Determine the [x, y] coordinate at the center of the cell enclosing the given text.  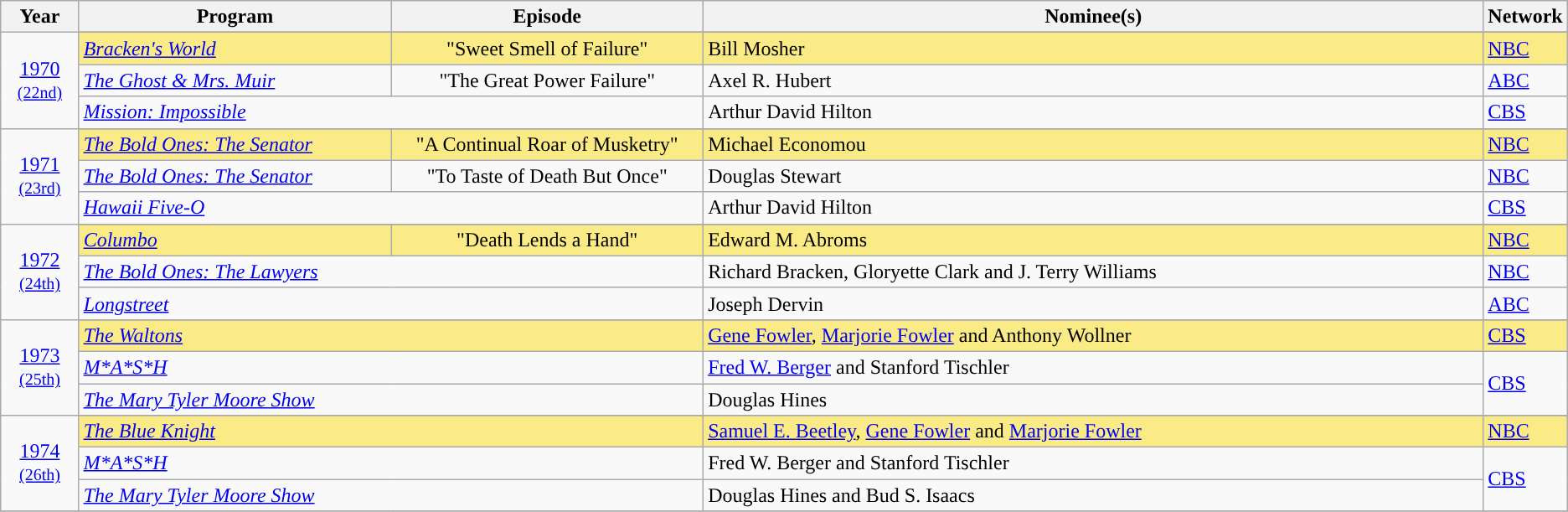
The Bold Ones: The Lawyers [391, 272]
Hawaii Five-O [391, 208]
Episode [548, 17]
Michael Economou [1094, 144]
Axel R. Hubert [1094, 80]
The Blue Knight [391, 432]
Douglas Hines and Bud S. Isaacs [1094, 495]
"A Continual Roar of Musketry" [548, 144]
Mission: Impossible [391, 112]
Longstreet [391, 303]
Samuel E. Beetley, Gene Fowler and Marjorie Fowler [1094, 432]
"The Great Power Failure" [548, 80]
1971(23rd) [40, 176]
Richard Bracken, Gloryette Clark and J. Terry Williams [1094, 272]
Program [235, 17]
The Ghost & Mrs. Muir [235, 80]
"Death Lends a Hand" [548, 240]
1974(26th) [40, 463]
1972(24th) [40, 272]
Gene Fowler, Marjorie Fowler and Anthony Wollner [1094, 335]
Douglas Stewart [1094, 176]
1970(22nd) [40, 80]
Edward M. Abroms [1094, 240]
Bill Mosher [1094, 49]
"Sweet Smell of Failure" [548, 49]
The Waltons [391, 335]
Bracken's World [235, 49]
Network [1525, 17]
"To Taste of Death But Once" [548, 176]
Joseph Dervin [1094, 303]
Nominee(s) [1094, 17]
Columbo [235, 240]
Year [40, 17]
1973(25th) [40, 367]
Douglas Hines [1094, 400]
